Provide the [X, Y] coordinate of the cell's center where the given text is located.  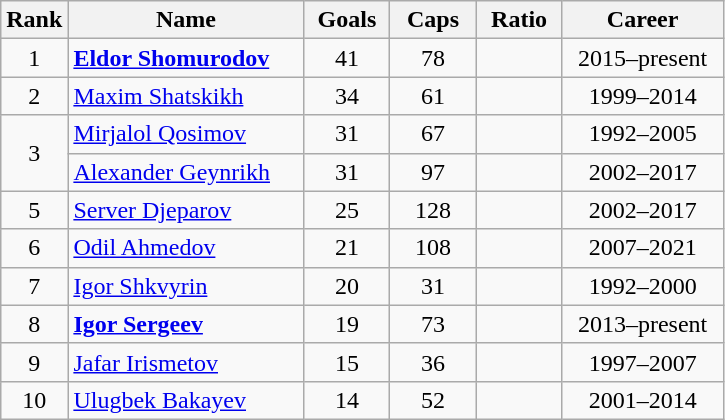
3 [34, 153]
19 [347, 324]
20 [347, 286]
14 [347, 400]
Igor Sergeev [186, 324]
108 [433, 248]
34 [347, 96]
7 [34, 286]
2 [34, 96]
9 [34, 362]
5 [34, 210]
128 [433, 210]
Career [642, 20]
67 [433, 134]
2001–2014 [642, 400]
61 [433, 96]
97 [433, 172]
6 [34, 248]
Jafar Irismetov [186, 362]
Name [186, 20]
Ulugbek Bakayev [186, 400]
36 [433, 362]
Eldor Shomurodov [186, 58]
Server Djeparov [186, 210]
1997–2007 [642, 362]
1992–2005 [642, 134]
1992–2000 [642, 286]
Igor Shkvyrin [186, 286]
Mirjalol Qosimov [186, 134]
41 [347, 58]
Odil Ahmedov [186, 248]
21 [347, 248]
15 [347, 362]
1 [34, 58]
Maxim Shatskikh [186, 96]
Goals [347, 20]
2013–present [642, 324]
1999–2014 [642, 96]
52 [433, 400]
Caps [433, 20]
8 [34, 324]
Rank [34, 20]
78 [433, 58]
Alexander Geynrikh [186, 172]
2007–2021 [642, 248]
25 [347, 210]
10 [34, 400]
2015–present [642, 58]
73 [433, 324]
Ratio [519, 20]
